Detect which cell encompasses the target text, then output its [x, y] center coordinate. 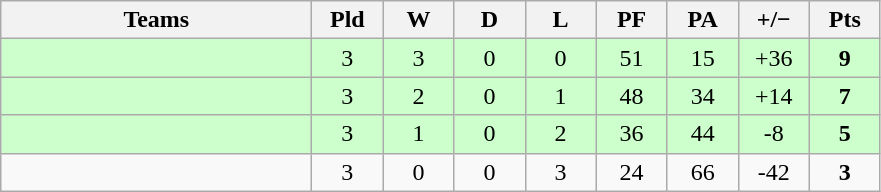
-8 [774, 134]
W [418, 20]
+14 [774, 96]
5 [844, 134]
66 [702, 172]
15 [702, 58]
48 [632, 96]
+36 [774, 58]
9 [844, 58]
7 [844, 96]
Pts [844, 20]
24 [632, 172]
PF [632, 20]
D [490, 20]
L [560, 20]
Pld [348, 20]
51 [632, 58]
+/− [774, 20]
36 [632, 134]
Teams [156, 20]
34 [702, 96]
-42 [774, 172]
44 [702, 134]
PA [702, 20]
